Determine the (x, y) coordinate at the center of the cell enclosing the given text.  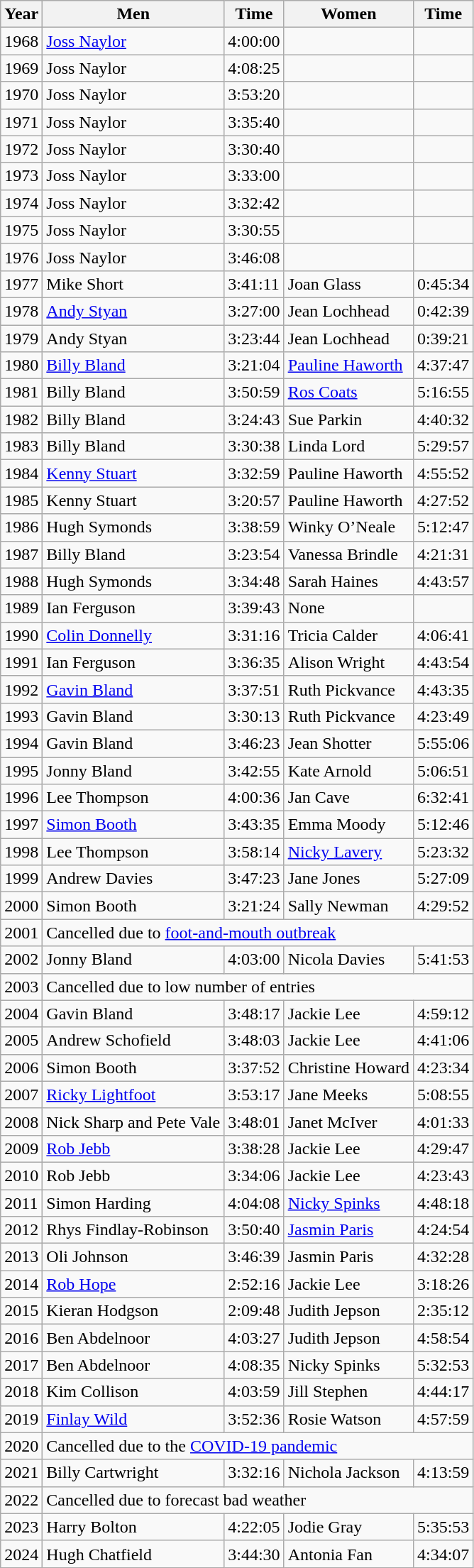
2014 (21, 1284)
Kate Arnold (348, 770)
Jan Cave (348, 798)
2015 (21, 1311)
4:41:06 (443, 1041)
3:46:39 (254, 1257)
2012 (21, 1230)
4:23:43 (443, 1175)
Jane Jones (348, 879)
Nichola Jackson (348, 1473)
3:50:40 (254, 1230)
1997 (21, 825)
0:39:21 (443, 339)
3:38:28 (254, 1148)
5:55:06 (443, 743)
3:37:52 (254, 1068)
3:32:16 (254, 1473)
1974 (21, 203)
4:08:35 (254, 1365)
3:53:20 (254, 95)
Men (133, 14)
Hugh Chatfield (133, 1554)
1990 (21, 635)
4:29:47 (443, 1148)
1968 (21, 41)
2017 (21, 1365)
1987 (21, 554)
3:48:17 (254, 1014)
4:22:05 (254, 1527)
Antonia Fan (348, 1554)
2020 (21, 1446)
5:12:47 (443, 527)
1969 (21, 68)
Sally Newman (348, 906)
4:40:32 (443, 420)
4:24:54 (443, 1230)
Jane Meeks (348, 1095)
4:03:59 (254, 1392)
Jodie Gray (348, 1527)
1973 (21, 176)
Linda Lord (348, 446)
3:21:24 (254, 906)
Nicola Davies (348, 960)
Finlay Wild (133, 1419)
1989 (21, 608)
1983 (21, 446)
Tricia Calder (348, 635)
3:47:23 (254, 879)
1998 (21, 852)
None (348, 608)
2000 (21, 906)
0:42:39 (443, 311)
3:42:55 (254, 770)
Rosie Watson (348, 1419)
3:48:01 (254, 1122)
4:21:31 (443, 554)
3:23:44 (254, 339)
1993 (21, 716)
5:12:46 (443, 825)
Mike Short (133, 284)
4:04:08 (254, 1203)
3:32:59 (254, 473)
2006 (21, 1068)
Ricky Lightfoot (133, 1095)
1971 (21, 122)
3:50:59 (254, 393)
3:30:38 (254, 446)
Cancelled due to the COVID-19 pandemic (258, 1446)
4:06:41 (443, 635)
2:35:12 (443, 1311)
1970 (21, 95)
Rhys Findlay-Robinson (133, 1230)
3:43:35 (254, 825)
1986 (21, 527)
3:30:13 (254, 716)
1977 (21, 284)
Sarah Haines (348, 581)
3:35:40 (254, 122)
2010 (21, 1175)
Jill Stephen (348, 1392)
6:32:41 (443, 798)
4:32:28 (443, 1257)
4:37:47 (443, 366)
5:08:55 (443, 1095)
1988 (21, 581)
1972 (21, 149)
Simon Harding (133, 1203)
5:32:53 (443, 1365)
1979 (21, 339)
Nicky Lavery (348, 852)
5:29:57 (443, 446)
3:52:36 (254, 1419)
2013 (21, 1257)
4:43:35 (443, 689)
0:45:34 (443, 284)
4:58:54 (443, 1338)
4:59:12 (443, 1014)
4:13:59 (443, 1473)
3:46:08 (254, 257)
3:38:59 (254, 527)
3:18:26 (443, 1284)
2003 (21, 987)
1981 (21, 393)
4:00:00 (254, 41)
1992 (21, 689)
Colin Donnelly (133, 635)
3:20:57 (254, 500)
Vanessa Brindle (348, 554)
Jean Shotter (348, 743)
Rob Hope (133, 1284)
2002 (21, 960)
3:31:16 (254, 635)
3:39:43 (254, 608)
4:00:36 (254, 798)
3:34:48 (254, 581)
1991 (21, 662)
2019 (21, 1419)
4:23:34 (443, 1068)
3:37:51 (254, 689)
1996 (21, 798)
1985 (21, 500)
3:44:30 (254, 1554)
4:55:52 (443, 473)
Janet McIver (348, 1122)
4:34:07 (443, 1554)
4:27:52 (443, 500)
1978 (21, 311)
4:43:57 (443, 581)
5:35:53 (443, 1527)
1982 (21, 420)
4:23:49 (443, 716)
1999 (21, 879)
4:08:25 (254, 68)
Alison Wright (348, 662)
1984 (21, 473)
3:41:11 (254, 284)
Harry Bolton (133, 1527)
Winky O’Neale (348, 527)
4:44:17 (443, 1392)
Nick Sharp and Pete Vale (133, 1122)
2005 (21, 1041)
Kim Collison (133, 1392)
1995 (21, 770)
Andrew Davies (133, 879)
4:43:54 (443, 662)
5:23:32 (443, 852)
4:03:27 (254, 1338)
1976 (21, 257)
Emma Moody (348, 825)
2001 (21, 933)
2004 (21, 1014)
Christine Howard (348, 1068)
3:33:00 (254, 176)
2024 (21, 1554)
4:03:00 (254, 960)
4:48:18 (443, 1203)
3:46:23 (254, 743)
3:23:54 (254, 554)
2022 (21, 1500)
Sue Parkin (348, 420)
Andrew Schofield (133, 1041)
Cancelled due to low number of entries (258, 987)
1994 (21, 743)
3:27:00 (254, 311)
2018 (21, 1392)
3:34:06 (254, 1175)
Women (348, 14)
3:36:35 (254, 662)
Cancelled due to foot-and-mouth outbreak (258, 933)
1980 (21, 366)
4:29:52 (443, 906)
1975 (21, 230)
2:09:48 (254, 1311)
Cancelled due to forecast bad weather (258, 1500)
3:58:14 (254, 852)
2008 (21, 1122)
2009 (21, 1148)
Ros Coats (348, 393)
2021 (21, 1473)
5:27:09 (443, 879)
Year (21, 14)
3:53:17 (254, 1095)
2011 (21, 1203)
3:30:40 (254, 149)
Kieran Hodgson (133, 1311)
4:01:33 (443, 1122)
2:52:16 (254, 1284)
3:21:04 (254, 366)
3:24:43 (254, 420)
2016 (21, 1338)
3:32:42 (254, 203)
Oli Johnson (133, 1257)
5:16:55 (443, 393)
5:41:53 (443, 960)
2023 (21, 1527)
3:30:55 (254, 230)
Billy Cartwright (133, 1473)
Joan Glass (348, 284)
5:06:51 (443, 770)
2007 (21, 1095)
4:57:59 (443, 1419)
3:48:03 (254, 1041)
